Scan for the cell matching the given text and deliver its (X, Y) coordinate at center. 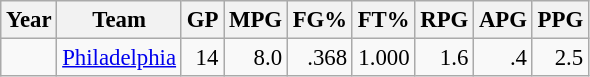
1.6 (444, 58)
2.5 (560, 58)
FT% (384, 20)
RPG (444, 20)
Year (29, 20)
.4 (504, 58)
MPG (256, 20)
GP (202, 20)
14 (202, 58)
Philadelphia (119, 58)
FG% (320, 20)
.368 (320, 58)
8.0 (256, 58)
Team (119, 20)
1.000 (384, 58)
PPG (560, 20)
APG (504, 20)
